Determine the [x, y] coordinate at the center of the cell enclosing the given text.  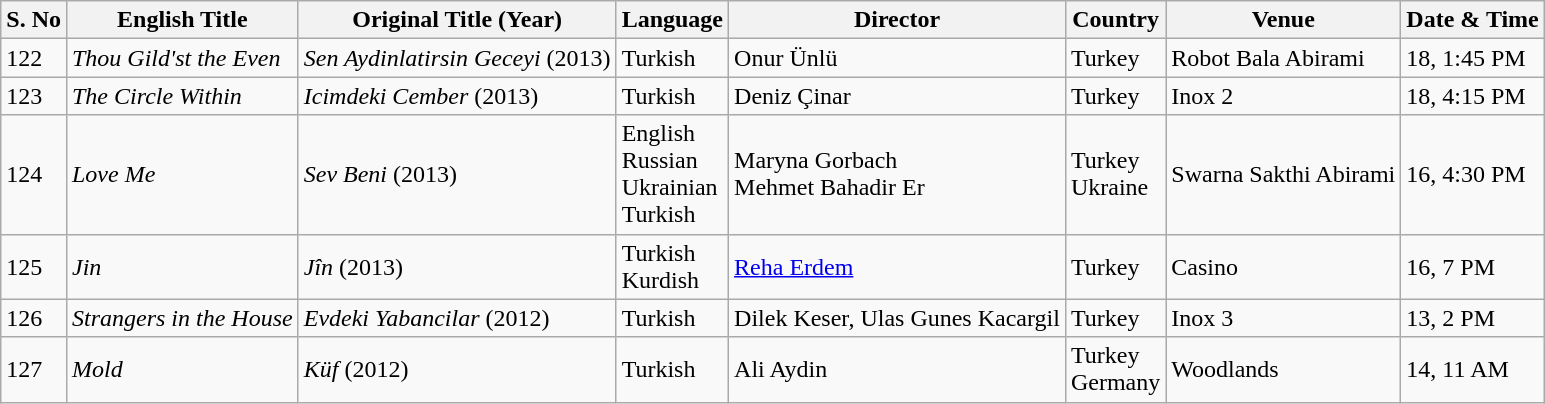
S. No [34, 20]
Turkish Kurdish [672, 266]
Jîn (2013) [457, 266]
18, 4:15 PM [1472, 96]
123 [34, 96]
English Title [182, 20]
16, 7 PM [1472, 266]
Onur Ünlü [898, 58]
Deniz Çinar [898, 96]
Date & Time [1472, 20]
Casino [1284, 266]
Jin [182, 266]
Reha Erdem [898, 266]
126 [34, 318]
125 [34, 266]
13, 2 PM [1472, 318]
Küf (2012) [457, 370]
Sen Aydinlatirsin Geceyi (2013) [457, 58]
The Circle Within [182, 96]
Dilek Keser, Ulas Gunes Kacargil [898, 318]
Director [898, 20]
Original Title (Year) [457, 20]
14, 11 AM [1472, 370]
Turkey Germany [1115, 370]
Woodlands [1284, 370]
Evdeki Yabancilar (2012) [457, 318]
Robot Bala Abirami [1284, 58]
16, 4:30 PM [1472, 174]
Inox 2 [1284, 96]
Love Me [182, 174]
Icimdeki Cember (2013) [457, 96]
Country [1115, 20]
Thou Gild'st the Even [182, 58]
Sev Beni (2013) [457, 174]
122 [34, 58]
Strangers in the House [182, 318]
124 [34, 174]
18, 1:45 PM [1472, 58]
127 [34, 370]
Maryna Gorbach Mehmet Bahadir Er [898, 174]
Swarna Sakthi Abirami [1284, 174]
Mold [182, 370]
Turkey Ukraine [1115, 174]
Inox 3 [1284, 318]
Venue [1284, 20]
English Russian Ukrainian Turkish [672, 174]
Ali Aydin [898, 370]
Language [672, 20]
